Extract the (X, Y) coordinate from the center of the cell holding the provided text.  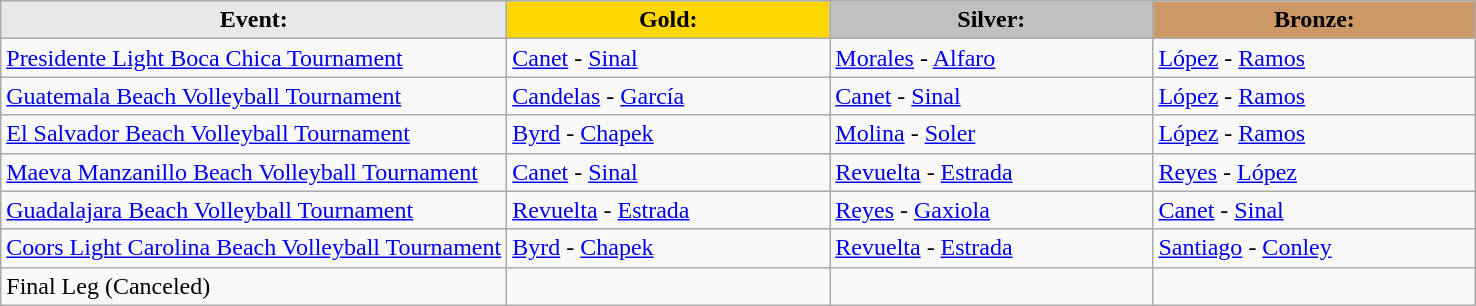
Final Leg (Canceled) (254, 286)
Molina - Soler (992, 134)
Morales - Alfaro (992, 58)
Maeva Manzanillo Beach Volleyball Tournament (254, 172)
Guadalajara Beach Volleyball Tournament (254, 210)
Santiago - Conley (1314, 248)
Presidente Light Boca Chica Tournament (254, 58)
Guatemala Beach Volleyball Tournament (254, 96)
Reyes - Gaxiola (992, 210)
Coors Light Carolina Beach Volleyball Tournament (254, 248)
Candelas - García (668, 96)
Silver: (992, 20)
Event: (254, 20)
Bronze: (1314, 20)
Reyes - López (1314, 172)
El Salvador Beach Volleyball Tournament (254, 134)
Gold: (668, 20)
